Scan for the cell matching the given text and deliver its (x, y) coordinate at center. 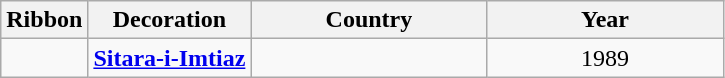
Decoration (170, 20)
1989 (605, 58)
Ribbon (44, 20)
Country (369, 20)
Year (605, 20)
Sitara-i-Imtiaz (170, 58)
